Return the [X, Y] coordinate for the center point of the cell that contains the specified text.  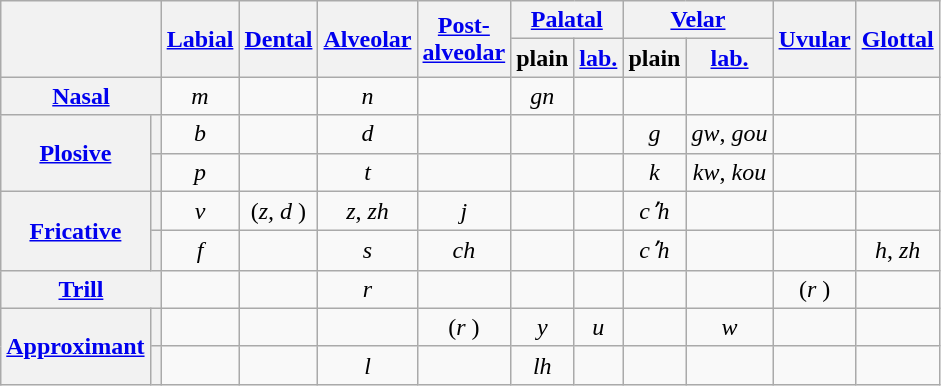
f [200, 251]
kw, kou [730, 172]
Velar [698, 20]
v [200, 211]
Labial [200, 39]
Glottal [898, 39]
Alveolar [368, 39]
u [598, 327]
r [368, 289]
h, zh [898, 251]
p [200, 172]
Plosive [76, 153]
Post-alveolar [464, 39]
lh [542, 365]
Trill [81, 289]
gn [542, 96]
m [200, 96]
Fricative [76, 230]
z, zh [368, 211]
gw, gou [730, 134]
t [368, 172]
l [368, 365]
j [464, 211]
(z, d ) [278, 211]
Uvular [814, 39]
Dental [278, 39]
d [368, 134]
n [368, 96]
y [542, 327]
Palatal [567, 20]
g [654, 134]
k [654, 172]
ch [464, 251]
b [200, 134]
Nasal [81, 96]
w [730, 327]
Approximant [76, 346]
s [368, 251]
